Determine the [X, Y] coordinate at the center of the cell enclosing the given text.  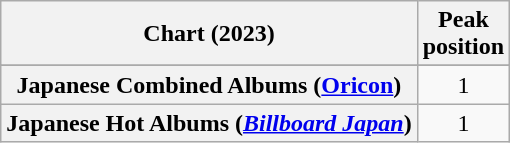
Chart (2023) [209, 34]
Japanese Combined Albums (Oricon) [209, 85]
Peakposition [463, 34]
Japanese Hot Albums (Billboard Japan) [209, 123]
